Output the (X, Y) coordinate of the center of the cell containing the given text.  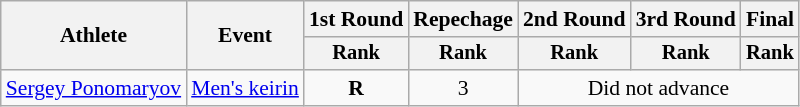
Athlete (94, 36)
Event (245, 36)
Repechage (463, 19)
Did not advance (658, 88)
Final (770, 19)
R (356, 88)
2nd Round (574, 19)
1st Round (356, 19)
Sergey Ponomaryov (94, 88)
Men's keirin (245, 88)
3 (463, 88)
3rd Round (686, 19)
